Identify which cell holds the provided text, then report its [x, y] central coordinate. 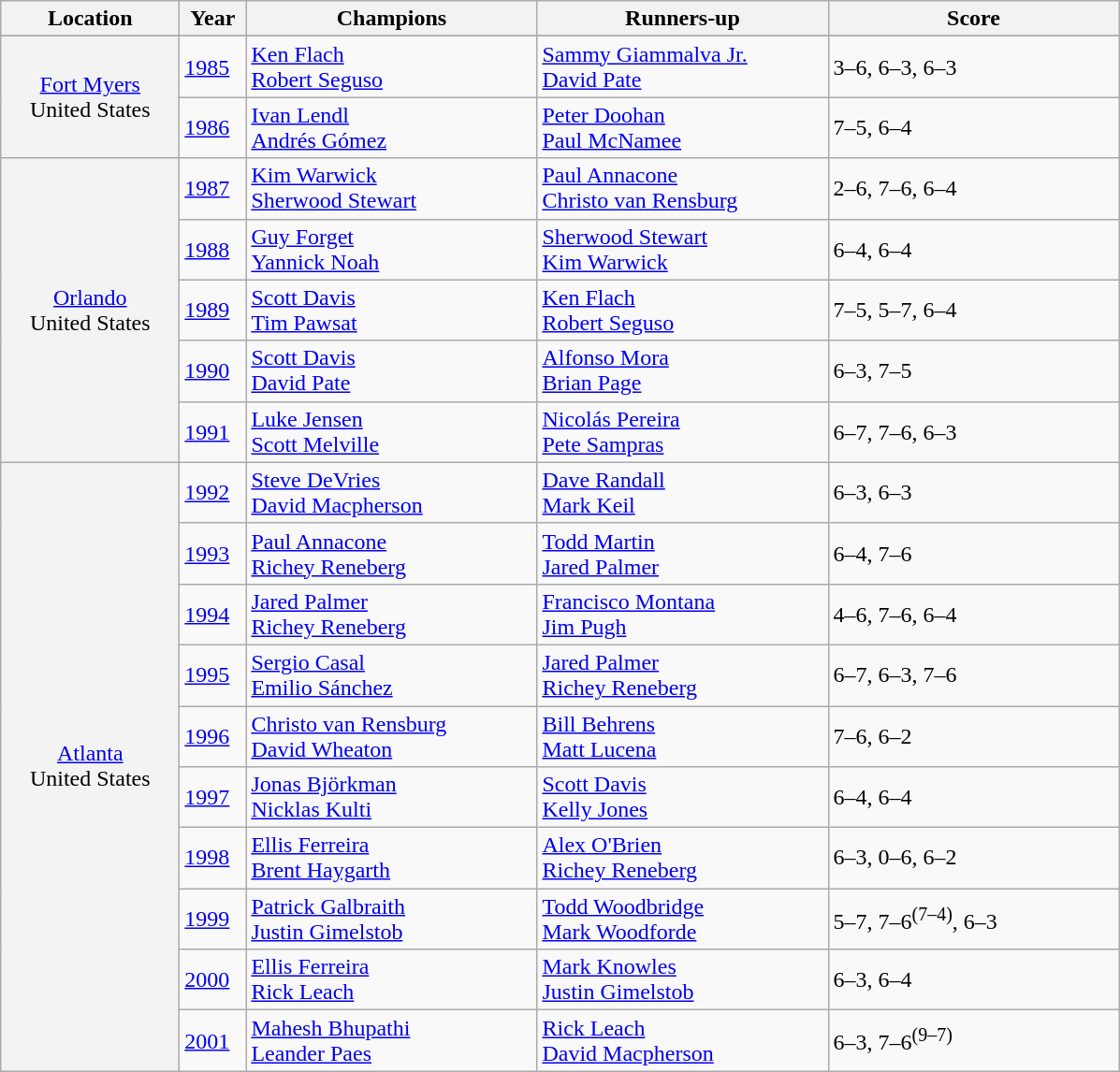
Alfonso Mora Brian Page [683, 370]
Kim Warwick Sherwood Stewart [391, 189]
Mahesh Bhupathi Leander Paes [391, 1040]
Guy Forget Yannick Noah [391, 249]
Scott Davis Kelly Jones [683, 797]
6–3, 6–4 [973, 980]
3–6, 6–3, 6–3 [973, 67]
Alex O'Brien Richey Reneberg [683, 859]
1985 [213, 67]
7–5, 5–7, 6–4 [973, 311]
Dave Randall Mark Keil [683, 492]
Mark Knowles Justin Gimelstob [683, 980]
1991 [213, 432]
7–6, 6–2 [973, 735]
1993 [213, 554]
Bill Behrens Matt Lucena [683, 735]
Nicolás Pereira Pete Sampras [683, 432]
2001 [213, 1040]
Fort Myers United States [90, 97]
Sergio Casal Emilio Sánchez [391, 675]
1996 [213, 735]
1986 [213, 127]
1987 [213, 189]
Ellis Ferreira Brent Haygarth [391, 859]
Location [90, 19]
Scott Davis David Pate [391, 370]
1995 [213, 675]
Champions [391, 19]
7–5, 6–4 [973, 127]
6–3, 6–3 [973, 492]
Runners-up [683, 19]
6–3, 7–5 [973, 370]
Christo van Rensburg David Wheaton [391, 735]
Rick Leach David Macpherson [683, 1040]
5–7, 7–6(7–4), 6–3 [973, 919]
6–3, 7–6(9–7) [973, 1040]
Patrick Galbraith Justin Gimelstob [391, 919]
2–6, 7–6, 6–4 [973, 189]
1992 [213, 492]
1998 [213, 859]
6–4, 7–6 [973, 554]
Scott Davis Tim Pawsat [391, 311]
2000 [213, 980]
1988 [213, 249]
Atlanta United States [90, 767]
1994 [213, 614]
Paul Annacone Richey Reneberg [391, 554]
6–7, 7–6, 6–3 [973, 432]
Steve DeVries David Macpherson [391, 492]
Orlando United States [90, 311]
Todd Martin Jared Palmer [683, 554]
Sherwood Stewart Kim Warwick [683, 249]
Paul Annacone Christo van Rensburg [683, 189]
Luke Jensen Scott Melville [391, 432]
6–7, 6–3, 7–6 [973, 675]
Todd Woodbridge Mark Woodforde [683, 919]
Year [213, 19]
Sammy Giammalva Jr. David Pate [683, 67]
1997 [213, 797]
Peter Doohan Paul McNamee [683, 127]
1989 [213, 311]
1990 [213, 370]
Score [973, 19]
Ellis Ferreira Rick Leach [391, 980]
4–6, 7–6, 6–4 [973, 614]
Francisco Montana Jim Pugh [683, 614]
6–3, 0–6, 6–2 [973, 859]
1999 [213, 919]
Jonas Björkman Nicklas Kulti [391, 797]
Ivan Lendl Andrés Gómez [391, 127]
